Provide the [X, Y] coordinate of the cell's center where the given text is located.  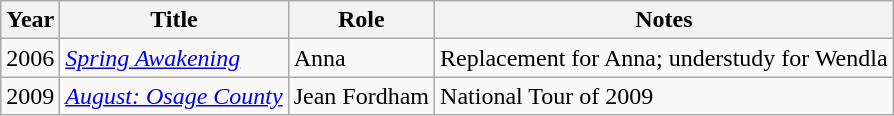
2009 [30, 96]
August: Osage County [174, 96]
Jean Fordham [361, 96]
Year [30, 20]
Replacement for Anna; understudy for Wendla [664, 58]
Anna [361, 58]
Spring Awakening [174, 58]
Role [361, 20]
National Tour of 2009 [664, 96]
Title [174, 20]
Notes [664, 20]
2006 [30, 58]
